From the cell containing the given text, extract its center point as [x, y] coordinate. 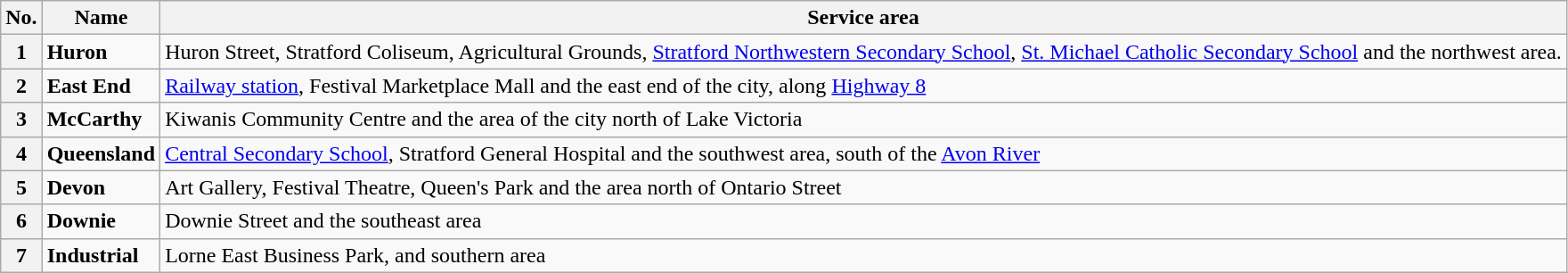
Downie Street and the southeast area [864, 221]
Kiwanis Community Centre and the area of the city north of Lake Victoria [864, 120]
Huron [101, 52]
Name [101, 18]
5 [21, 187]
East End [101, 86]
Railway station, Festival Marketplace Mall and the east end of the city, along Highway 8 [864, 86]
2 [21, 86]
Art Gallery, Festival Theatre, Queen's Park and the area north of Ontario Street [864, 187]
McCarthy [101, 120]
7 [21, 255]
Downie [101, 221]
Industrial [101, 255]
Devon [101, 187]
Service area [864, 18]
6 [21, 221]
No. [21, 18]
3 [21, 120]
4 [21, 153]
Queensland [101, 153]
Central Secondary School, Stratford General Hospital and the southwest area, south of the Avon River [864, 153]
1 [21, 52]
Lorne East Business Park, and southern area [864, 255]
